Pinpoint the cell where the given text exists, returning its [x, y] midpoint coordinate. 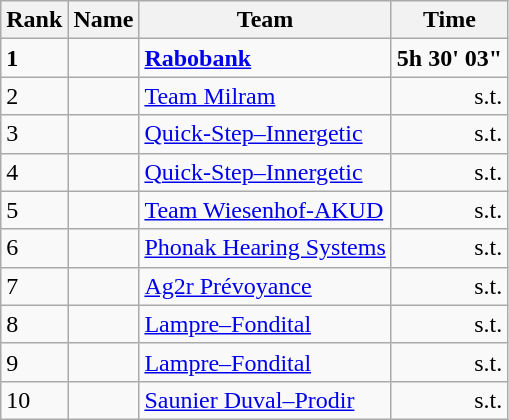
10 [34, 400]
8 [34, 324]
Rabobank [265, 58]
Name [104, 20]
9 [34, 362]
Ag2r Prévoyance [265, 286]
Rank [34, 20]
7 [34, 286]
Phonak Hearing Systems [265, 248]
5h 30' 03" [449, 58]
2 [34, 96]
Team Wiesenhof-AKUD [265, 210]
Team Milram [265, 96]
Saunier Duval–Prodir [265, 400]
3 [34, 134]
5 [34, 210]
Team [265, 20]
4 [34, 172]
6 [34, 248]
Time [449, 20]
1 [34, 58]
